Pinpoint the cell where the given text exists, returning its [X, Y] midpoint coordinate. 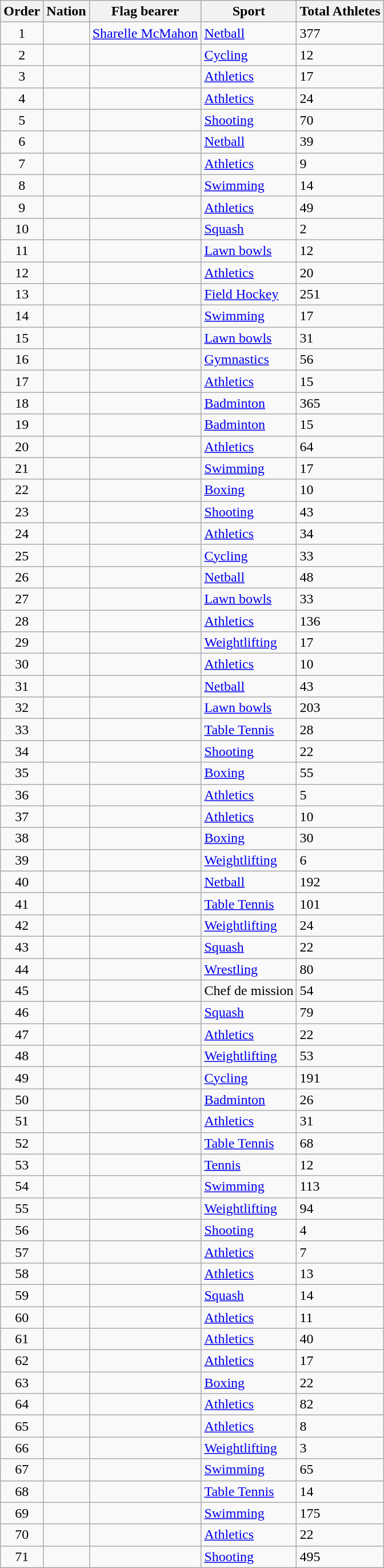
21 [22, 468]
Tennis [249, 1165]
251 [340, 295]
Sport [249, 11]
59 [22, 1295]
377 [340, 33]
495 [340, 1557]
Flag bearer [145, 11]
Wrestling [249, 969]
57 [22, 1252]
Order [22, 11]
203 [340, 708]
94 [340, 1208]
46 [22, 1013]
80 [340, 969]
29 [22, 643]
71 [22, 1557]
365 [340, 403]
27 [22, 599]
Gymnastics [249, 360]
58 [22, 1273]
61 [22, 1339]
63 [22, 1383]
35 [22, 773]
44 [22, 969]
1 [22, 33]
69 [22, 1513]
37 [22, 817]
Chef de mission [249, 991]
47 [22, 1034]
66 [22, 1448]
50 [22, 1100]
67 [22, 1470]
36 [22, 795]
16 [22, 360]
101 [340, 904]
52 [22, 1143]
191 [340, 1078]
38 [22, 838]
79 [340, 1013]
19 [22, 425]
18 [22, 403]
Nation [66, 11]
136 [340, 620]
45 [22, 991]
32 [22, 708]
41 [22, 904]
82 [340, 1404]
62 [22, 1361]
25 [22, 555]
42 [22, 925]
Field Hockey [249, 295]
Sharelle McMahon [145, 33]
51 [22, 1121]
60 [22, 1317]
23 [22, 512]
192 [340, 882]
113 [340, 1187]
Total Athletes [340, 11]
175 [340, 1513]
